Pinpoint the cell where the given text exists, returning its [X, Y] midpoint coordinate. 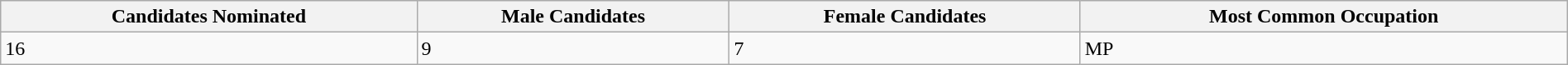
9 [573, 48]
Male Candidates [573, 17]
MP [1323, 48]
Most Common Occupation [1323, 17]
Candidates Nominated [208, 17]
7 [905, 48]
16 [208, 48]
Female Candidates [905, 17]
